Locate the cell with the specified text and output its [x, y] center coordinate. 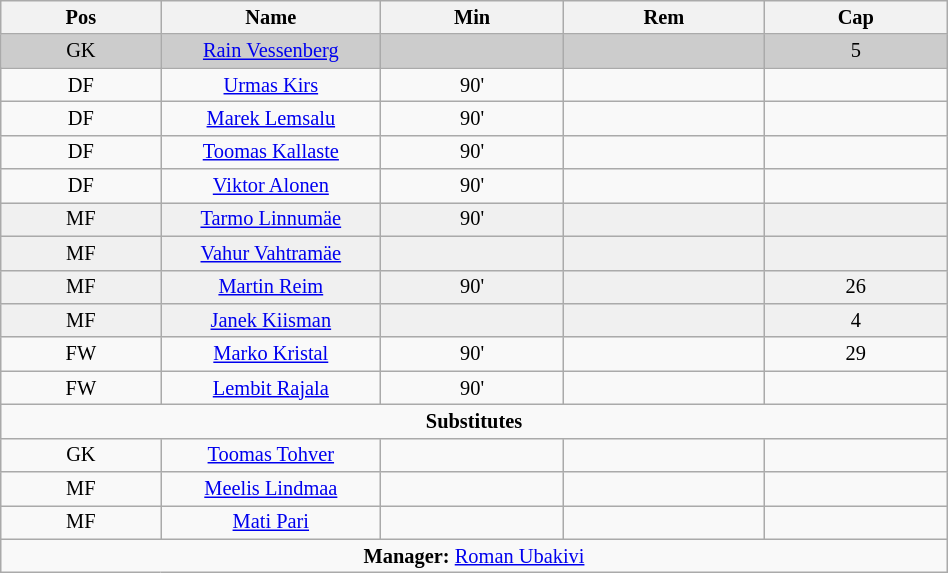
Marko Kristal [271, 354]
5 [856, 51]
Toomas Tohver [271, 455]
Rem [664, 17]
Martin Reim [271, 287]
Toomas Kallaste [271, 152]
4 [856, 320]
26 [856, 287]
Tarmo Linnumäe [271, 219]
Meelis Lindmaa [271, 489]
Vahur Vahtramäe [271, 253]
Manager: Roman Ubakivi [474, 556]
Viktor Alonen [271, 186]
Pos [81, 17]
Marek Lemsalu [271, 118]
Rain Vessenberg [271, 51]
Urmas Kirs [271, 85]
Name [271, 17]
Mati Pari [271, 522]
29 [856, 354]
Substitutes [474, 421]
Janek Kiisman [271, 320]
Cap [856, 17]
Lembit Rajala [271, 388]
Min [472, 17]
